Provide the [X, Y] coordinate of the cell's center where the given text is located.  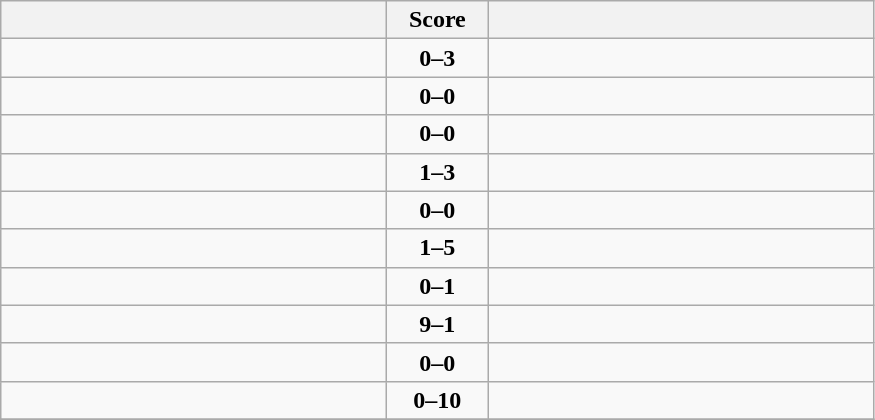
1–5 [438, 248]
0–3 [438, 58]
Score [438, 20]
0–10 [438, 400]
1–3 [438, 172]
9–1 [438, 324]
0–1 [438, 286]
